Provide the (x, y) coordinate of the cell's center where the given text is located.  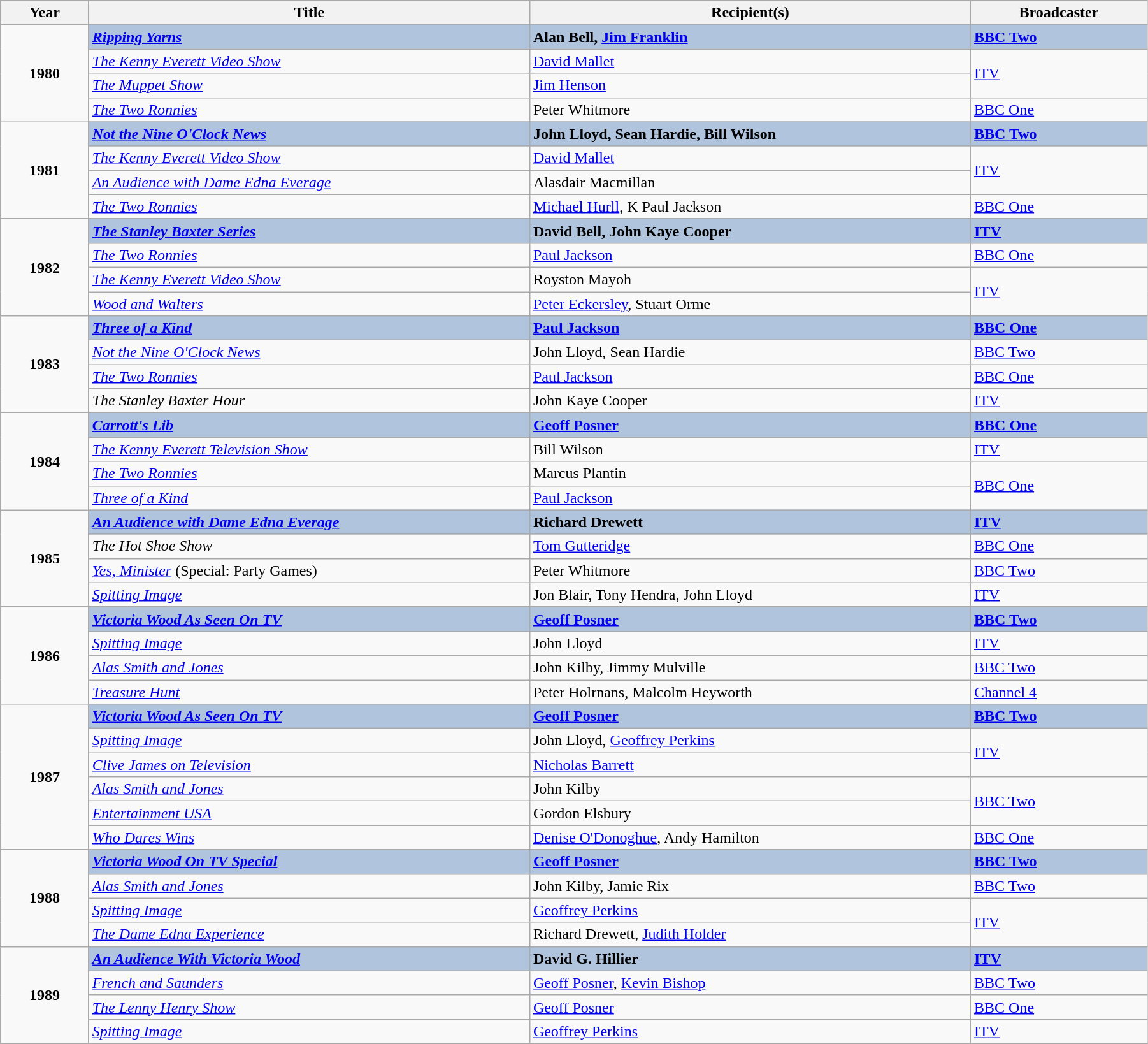
Bill Wilson (750, 449)
1989 (45, 995)
Marcus Plantin (750, 474)
John Kilby, Jamie Rix (750, 886)
1980 (45, 73)
Richard Drewett (750, 522)
French and Saunders (309, 983)
Jon Blair, Tony Hendra, John Lloyd (750, 595)
Victoria Wood On TV Special (309, 862)
Richard Drewett, Judith Holder (750, 934)
Gordon Elsbury (750, 813)
Carrott's Lib (309, 425)
Clive James on Television (309, 765)
John Lloyd (750, 643)
Channel 4 (1059, 692)
Alan Bell, Jim Franklin (750, 37)
John Kilby, Jimmy Mulville (750, 667)
The Dame Edna Experience (309, 934)
The Muppet Show (309, 85)
1985 (45, 558)
Alasdair Macmillan (750, 182)
Ripping Yarns (309, 37)
The Hot Shoe Show (309, 546)
The Stanley Baxter Hour (309, 401)
The Stanley Baxter Series (309, 231)
Recipient(s) (750, 13)
The Lenny Henry Show (309, 1007)
Wood and Walters (309, 304)
1983 (45, 365)
1987 (45, 777)
Michael Hurll, K Paul Jackson (750, 207)
1981 (45, 170)
Royston Mayoh (750, 279)
1986 (45, 655)
John Kaye Cooper (750, 401)
Geoff Posner, Kevin Bishop (750, 983)
Entertainment USA (309, 813)
Year (45, 13)
Nicholas Barrett (750, 765)
Title (309, 13)
Peter Holrnans, Malcolm Heyworth (750, 692)
1988 (45, 898)
John Lloyd, Sean Hardie, Bill Wilson (750, 134)
Peter Eckersley, Stuart Orme (750, 304)
David G. Hillier (750, 959)
Treasure Hunt (309, 692)
The Kenny Everett Television Show (309, 449)
1982 (45, 267)
John Lloyd, Geoffrey Perkins (750, 741)
Denise O'Donoghue, Andy Hamilton (750, 837)
An Audience With Victoria Wood (309, 959)
David Bell, John Kaye Cooper (750, 231)
John Lloyd, Sean Hardie (750, 352)
Jim Henson (750, 85)
Who Dares Wins (309, 837)
Broadcaster (1059, 13)
Yes, Minister (Special: Party Games) (309, 570)
1984 (45, 461)
John Kilby (750, 789)
Tom Gutteridge (750, 546)
